Search for the cell housing the specified text and yield its (x, y) center coordinate. 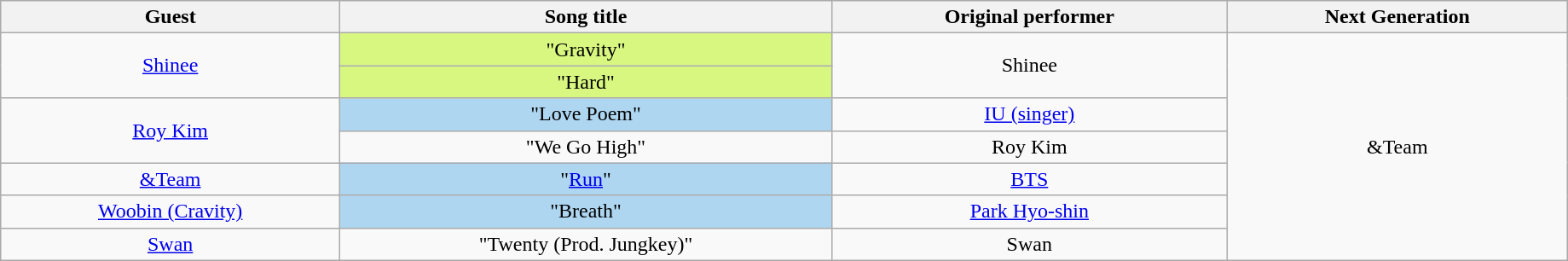
"We Go High" (587, 147)
Park Hyo-shin (1029, 212)
"Gravity" (587, 49)
IU (singer) (1029, 114)
"Love Poem" (587, 114)
"Twenty (Prod. Jungkey)" (587, 244)
Original performer (1029, 17)
Woobin (Cravity) (171, 212)
"Run" (587, 179)
Guest (171, 17)
BTS (1029, 179)
Next Generation (1397, 17)
Song title (587, 17)
"Hard" (587, 82)
"Breath" (587, 212)
